Return the [X, Y] coordinate for the center point of the cell that contains the specified text.  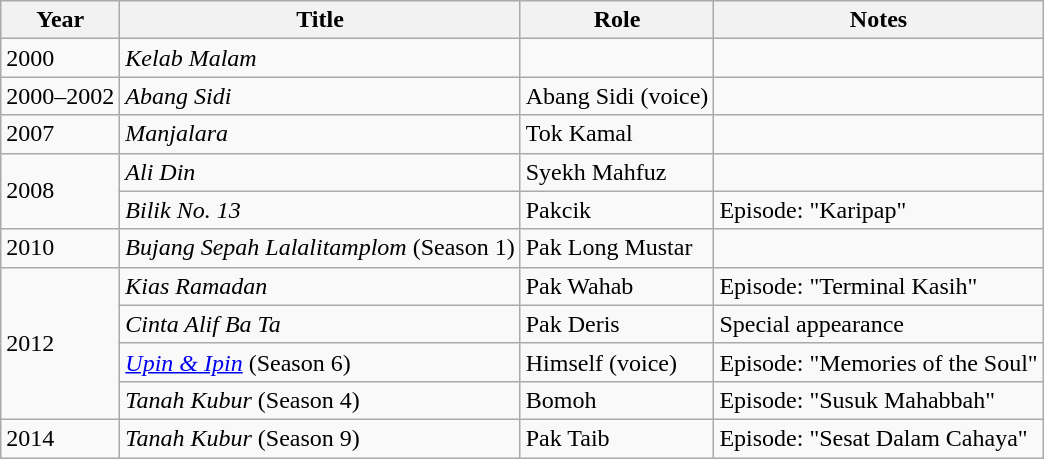
Episode: "Karipap" [878, 210]
Special appearance [878, 324]
Bomoh [617, 400]
Tanah Kubur (Season 9) [320, 438]
Pak Long Mustar [617, 248]
Notes [878, 20]
Pak Taib [617, 438]
Bilik No. 13 [320, 210]
Bujang Sepah Lalalitamplom (Season 1) [320, 248]
Upin & Ipin (Season 6) [320, 362]
Syekh Mahfuz [617, 172]
Episode: "Memories of the Soul" [878, 362]
2010 [60, 248]
Pak Deris [617, 324]
2008 [60, 191]
Kias Ramadan [320, 286]
Abang Sidi [320, 96]
2000 [60, 58]
2014 [60, 438]
Cinta Alif Ba Ta [320, 324]
Episode: "Sesat Dalam Cahaya" [878, 438]
2000–2002 [60, 96]
Abang Sidi (voice) [617, 96]
Ali Din [320, 172]
Pakcik [617, 210]
Episode: "Terminal Kasih" [878, 286]
Role [617, 20]
Himself (voice) [617, 362]
Year [60, 20]
Manjalara [320, 134]
2012 [60, 343]
Episode: "Susuk Mahabbah" [878, 400]
Tanah Kubur (Season 4) [320, 400]
Pak Wahab [617, 286]
Kelab Malam [320, 58]
Title [320, 20]
Tok Kamal [617, 134]
2007 [60, 134]
